Provide the (x, y) coordinate of the cell's center where the given text is located.  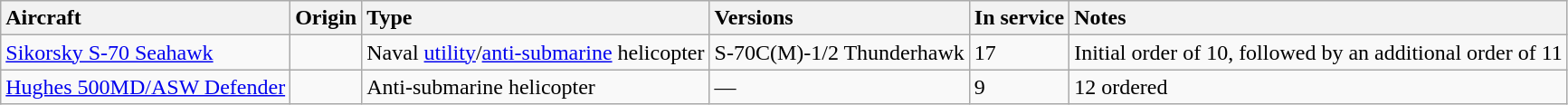
Anti-submarine helicopter (536, 87)
Notes (1319, 18)
Naval utility/anti-submarine helicopter (536, 52)
17 (1019, 52)
Sikorsky S-70 Seahawk (146, 52)
9 (1019, 87)
In service (1019, 18)
Versions (840, 18)
Aircraft (146, 18)
Origin (326, 18)
Initial order of 10, followed by an additional order of 11 (1319, 52)
12 ordered (1319, 87)
Hughes 500MD/ASW Defender (146, 87)
— (840, 87)
Type (536, 18)
S-70C(M)-1/2 Thunderhawk (840, 52)
